Find where the given text appears and provide that cell's center as [x, y] coordinate. 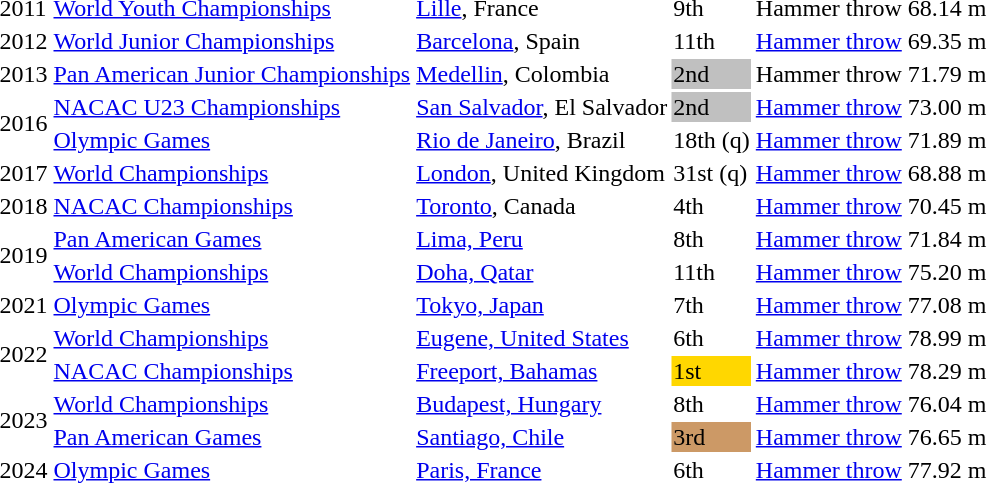
Lima, Peru [542, 239]
31st (q) [712, 173]
Doha, Qatar [542, 272]
San Salvador, El Salvador [542, 107]
7th [712, 305]
Budapest, Hungary [542, 404]
6th [712, 338]
4th [712, 206]
Medellin, Colombia [542, 74]
Pan American Junior Championships [232, 74]
NACAC U23 Championships [232, 107]
Eugene, United States [542, 338]
Toronto, Canada [542, 206]
World Junior Championships [232, 41]
Tokyo, Japan [542, 305]
3rd [712, 437]
Freeport, Bahamas [542, 371]
London, United Kingdom [542, 173]
Rio de Janeiro, Brazil [542, 140]
Barcelona, Spain [542, 41]
18th (q) [712, 140]
Santiago, Chile [542, 437]
1st [712, 371]
